Search for the cell housing the specified text and yield its [X, Y] center coordinate. 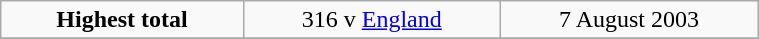
Highest total [122, 20]
7 August 2003 [628, 20]
316 v England [372, 20]
